Locate the cell with the specified text and output its [x, y] center coordinate. 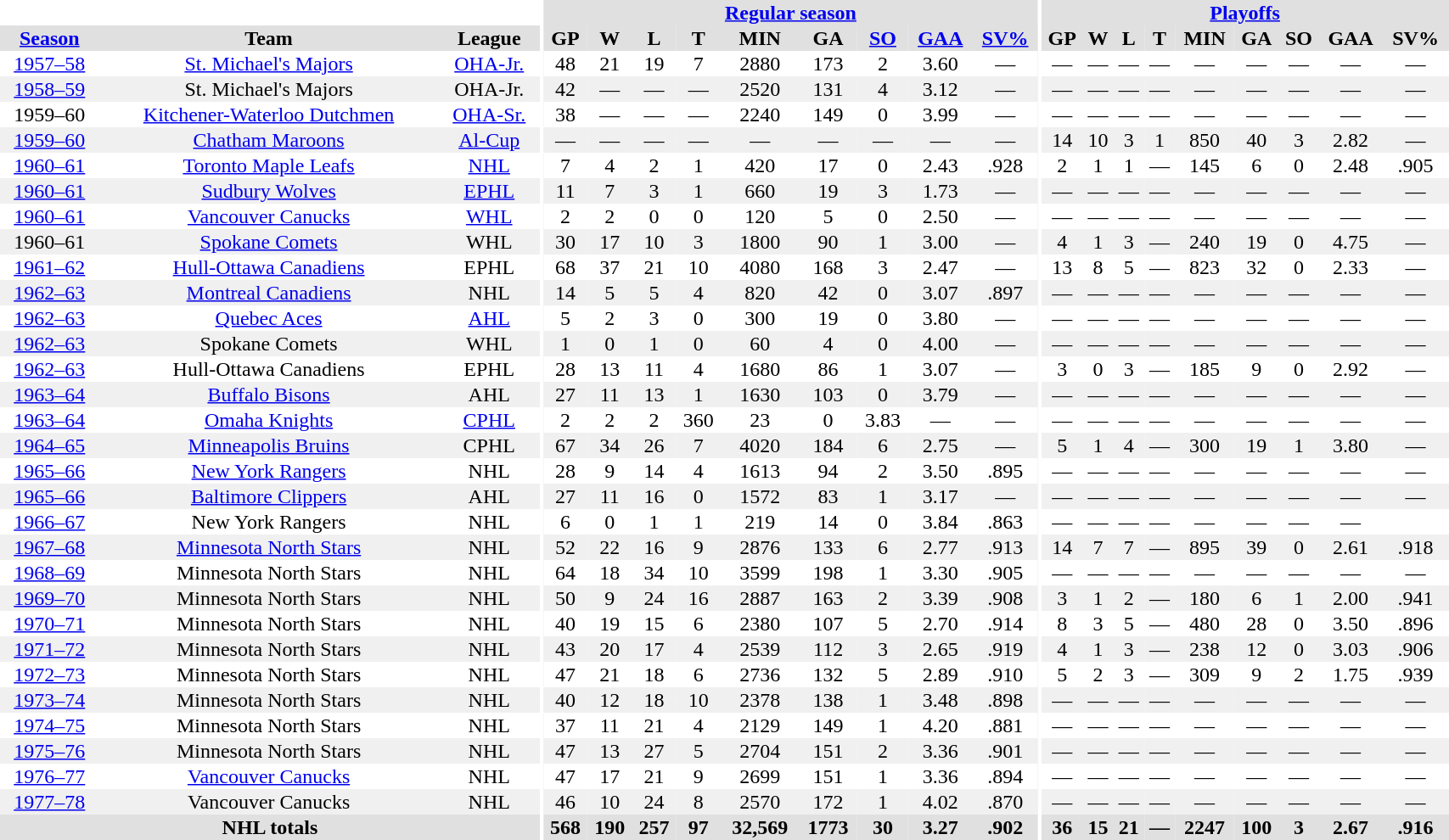
163 [828, 598]
League [489, 38]
3.84 [941, 522]
Chatham Maroons [269, 140]
1.75 [1350, 675]
480 [1205, 624]
180 [1205, 598]
660 [760, 191]
2.77 [941, 547]
.863 [1005, 522]
Toronto Maple Leafs [269, 165]
Buffalo Bisons [269, 395]
2240 [760, 115]
22 [609, 547]
Minneapolis Bruins [269, 445]
1969–70 [49, 598]
820 [760, 293]
Team [269, 38]
4080 [760, 267]
172 [828, 802]
52 [565, 547]
.910 [1005, 675]
2520 [760, 89]
68 [565, 267]
38 [565, 115]
94 [828, 471]
1958–59 [49, 89]
420 [760, 165]
4.75 [1350, 242]
2.61 [1350, 547]
132 [828, 675]
.906 [1416, 649]
1.73 [941, 191]
Al-Cup [489, 140]
.896 [1416, 624]
1800 [760, 242]
2378 [760, 700]
2.00 [1350, 598]
2699 [760, 776]
.941 [1416, 598]
2736 [760, 675]
120 [760, 216]
.918 [1416, 547]
1971–72 [49, 649]
240 [1205, 242]
3.83 [883, 420]
46 [565, 802]
.898 [1005, 700]
112 [828, 649]
43 [565, 649]
3.27 [941, 827]
67 [565, 445]
1975–76 [49, 751]
Baltimore Clippers [269, 496]
257 [654, 827]
86 [828, 369]
2.33 [1350, 267]
2.92 [1350, 369]
1572 [760, 496]
Omaha Knights [269, 420]
Kitchener-Waterloo Dutchmen [269, 115]
.914 [1005, 624]
Playoffs [1245, 13]
138 [828, 700]
NHL totals [270, 827]
97 [699, 827]
Montreal Canadiens [269, 293]
50 [565, 598]
2887 [760, 598]
3.79 [941, 395]
1970–71 [49, 624]
198 [828, 573]
823 [1205, 267]
1957–58 [49, 64]
3.60 [941, 64]
190 [609, 827]
185 [1205, 369]
1680 [760, 369]
2129 [760, 725]
1613 [760, 471]
4.20 [941, 725]
2.70 [941, 624]
64 [565, 573]
.902 [1005, 827]
3.00 [941, 242]
1968–69 [49, 573]
Regular season [791, 13]
1967–68 [49, 547]
.928 [1005, 165]
.894 [1005, 776]
Quebec Aces [269, 318]
2.65 [941, 649]
60 [760, 344]
107 [828, 624]
26 [654, 445]
2.89 [941, 675]
2539 [760, 649]
Season [49, 38]
3.99 [941, 115]
1964–65 [49, 445]
895 [1205, 547]
.881 [1005, 725]
23 [760, 420]
2876 [760, 547]
2704 [760, 751]
1961–62 [49, 267]
.916 [1416, 827]
3.30 [941, 573]
2.50 [941, 216]
309 [1205, 675]
850 [1205, 140]
1773 [828, 827]
.895 [1005, 471]
1976–77 [49, 776]
103 [828, 395]
83 [828, 496]
100 [1256, 827]
2.67 [1350, 827]
219 [760, 522]
2570 [760, 802]
.919 [1005, 649]
36 [1063, 827]
1630 [760, 395]
.913 [1005, 547]
39 [1256, 547]
1966–67 [49, 522]
2.47 [941, 267]
4.02 [941, 802]
1972–73 [49, 675]
173 [828, 64]
Sudbury Wolves [269, 191]
360 [699, 420]
4020 [760, 445]
1973–74 [49, 700]
238 [1205, 649]
.870 [1005, 802]
184 [828, 445]
568 [565, 827]
3.39 [941, 598]
2880 [760, 64]
2380 [760, 624]
OHA-Sr. [489, 115]
2.43 [941, 165]
32,569 [760, 827]
2.82 [1350, 140]
3.12 [941, 89]
90 [828, 242]
2247 [1205, 827]
168 [828, 267]
1974–75 [49, 725]
32 [1256, 267]
3.48 [941, 700]
.901 [1005, 751]
2.75 [941, 445]
145 [1205, 165]
131 [828, 89]
.939 [1416, 675]
.908 [1005, 598]
2.48 [1350, 165]
48 [565, 64]
3.03 [1350, 649]
4.00 [941, 344]
.897 [1005, 293]
3599 [760, 573]
1977–78 [49, 802]
3.17 [941, 496]
133 [828, 547]
20 [609, 649]
